Identify which cell holds the provided text, then report its (x, y) central coordinate. 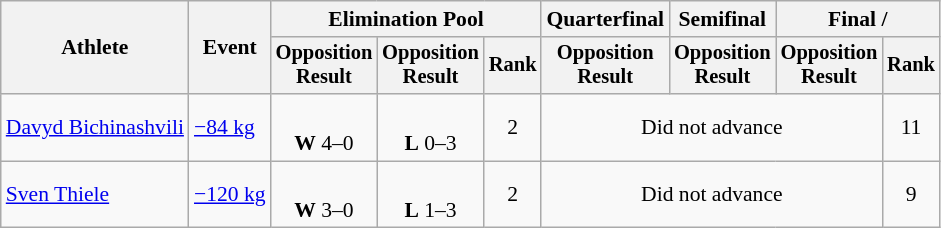
Event (230, 48)
−84 kg (230, 128)
Final / (858, 19)
Elimination Pool (406, 19)
−120 kg (230, 194)
L 1–3 (430, 194)
Davyd Bichinashvili (95, 128)
L 0–3 (430, 128)
11 (911, 128)
9 (911, 194)
Athlete (95, 48)
W 4–0 (324, 128)
Sven Thiele (95, 194)
W 3–0 (324, 194)
Semifinal (722, 19)
Quarterfinal (605, 19)
